Scan for the cell matching the given text and deliver its (x, y) coordinate at center. 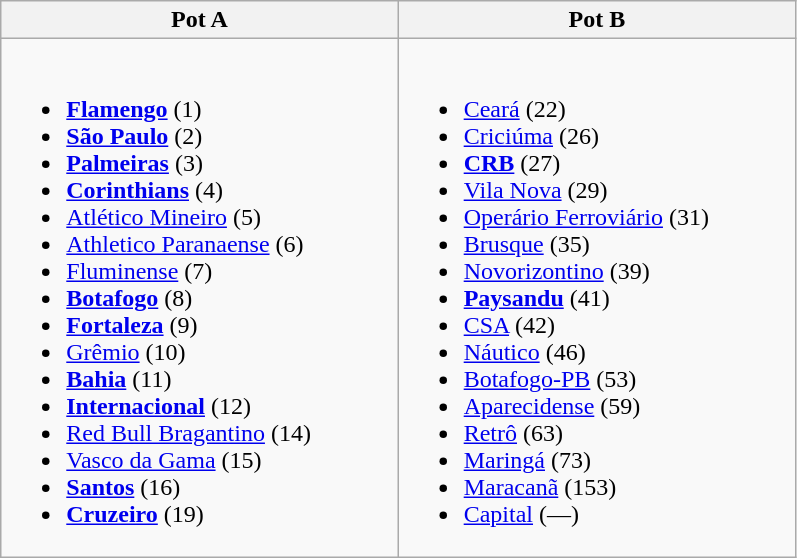
Pot B (596, 20)
Pot A (200, 20)
